Output the (x, y) coordinate of the center of the cell containing the given text.  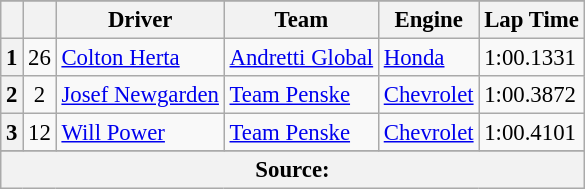
Source: (292, 170)
Lap Time (532, 20)
1:00.1331 (532, 58)
Driver (140, 20)
26 (40, 58)
1:00.4101 (532, 133)
12 (40, 133)
Colton Herta (140, 58)
Andretti Global (301, 58)
1 (12, 58)
1:00.3872 (532, 95)
Josef Newgarden (140, 95)
Team (301, 20)
Honda (428, 58)
Engine (428, 20)
Will Power (140, 133)
3 (12, 133)
